Output the [X, Y] coordinate of the center of the cell containing the given text.  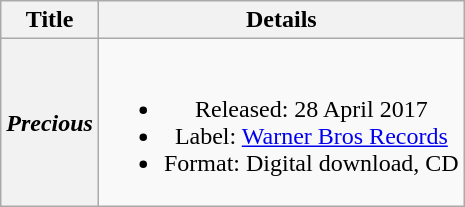
Precious [50, 122]
Details [281, 20]
Released: 28 April 2017Label: Warner Bros RecordsFormat: Digital download, CD [281, 122]
Title [50, 20]
